Determine the [x, y] coordinate at the center of the cell enclosing the given text.  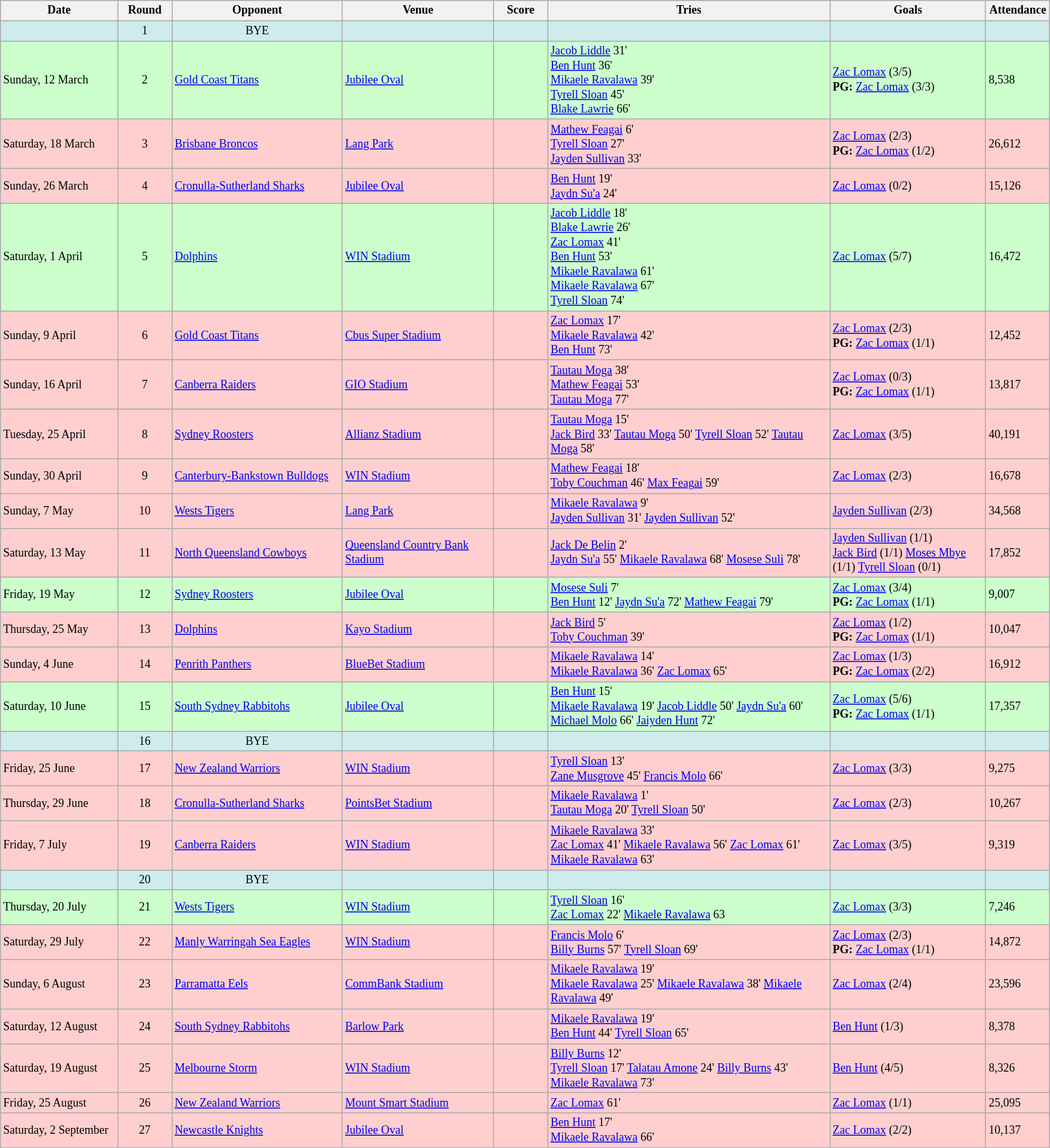
Score [521, 10]
Kayo Stadium [418, 630]
Thursday, 25 May [60, 630]
Zac Lomax 17' Mikaele Ravalawa 42' Ben Hunt 73' [689, 335]
7 [145, 384]
21 [145, 907]
Canterbury-Bankstown Bulldogs [257, 476]
Mosese Suli 7'Ben Hunt 12' Jaydn Su'a 72' Mathew Feagai 79' [689, 595]
BlueBet Stadium [418, 665]
Jayden Sullivan (1/1)Jack Bird (1/1) Moses Mbye (1/1) Tyrell Sloan (0/1) [908, 553]
Mathew Feagai 18'Toby Couchman 46' Max Feagai 59' [689, 476]
Mikaele Ravalawa 33'Zac Lomax 41' Mikaele Ravalawa 56' Zac Lomax 61' Mikaele Ravalawa 63' [689, 845]
9,007 [1018, 595]
Sunday, 4 June [60, 665]
Allianz Stadium [418, 434]
Tries [689, 10]
4 [145, 186]
12 [145, 595]
17,357 [1018, 706]
Mikaele Ravalawa 19'Mikaele Ravalawa 25' Mikaele Ravalawa 38' Mikaele Ravalawa 49' [689, 984]
Tautau Moga 38' Mathew Feagai 53' Tautau Moga 77' [689, 384]
Melbourne Storm [257, 1068]
Thursday, 20 July [60, 907]
19 [145, 845]
8 [145, 434]
Mikaele Ravalawa 1'Tautau Moga 20' Tyrell Sloan 50' [689, 803]
Zac Lomax (2/2) [908, 1131]
Parramatta Eels [257, 984]
Friday, 25 August [60, 1103]
25,095 [1018, 1103]
Jayden Sullivan (2/3) [908, 511]
Friday, 7 July [60, 845]
8,378 [1018, 1026]
Zac Lomax (1/2) PG: Zac Lomax (1/1) [908, 630]
Sunday, 12 March [60, 80]
Zac Lomax (1/3) PG: Zac Lomax (2/2) [908, 665]
Ben Hunt (1/3) [908, 1026]
Sunday, 6 August [60, 984]
PointsBet Stadium [418, 803]
Sunday, 7 May [60, 511]
9,275 [1018, 769]
Opponent [257, 10]
23,596 [1018, 984]
CommBank Stadium [418, 984]
26 [145, 1103]
Zac Lomax (5/6) PG: Zac Lomax (1/1) [908, 706]
Sunday, 30 April [60, 476]
2 [145, 80]
Zac Lomax 61' [689, 1103]
Jacob Liddle 18' Blake Lawrie 26' Zac Lomax 41' Ben Hunt 53' Mikaele Ravalawa 61' Mikaele Ravalawa 67' Tyrell Sloan 74' [689, 257]
Ben Hunt 15'Mikaele Ravalawa 19' Jacob Liddle 50' Jaydn Su'a 60' Michael Molo 66' Jaiyden Hunt 72' [689, 706]
10,137 [1018, 1131]
Tyrell Sloan 13'Zane Musgrove 45' Francis Molo 66' [689, 769]
Penrith Panthers [257, 665]
25 [145, 1068]
GIO Stadium [418, 384]
Mikaele Ravalawa 19'Ben Hunt 44' Tyrell Sloan 65' [689, 1026]
24 [145, 1026]
14,872 [1018, 942]
Mount Smart Stadium [418, 1103]
27 [145, 1131]
Saturday, 12 August [60, 1026]
Queensland Country Bank Stadium [418, 553]
3 [145, 144]
Brisbane Broncos [257, 144]
Sunday, 9 April [60, 335]
Tautau Moga 15'Jack Bird 33' Tautau Moga 50' Tyrell Sloan 52' Tautau Moga 58' [689, 434]
10,267 [1018, 803]
Venue [418, 10]
Sunday, 26 March [60, 186]
Ben Hunt 19' Jaydn Su'a 24' [689, 186]
10,047 [1018, 630]
Mathew Feagai 6' Tyrell Sloan 27' Jayden Sullivan 33' [689, 144]
9,319 [1018, 845]
Zac Lomax (1/1) [908, 1103]
40,191 [1018, 434]
18 [145, 803]
Barlow Park [418, 1026]
Tyrell Sloan 16'Zac Lomax 22' Mikaele Ravalawa 63 [689, 907]
Cbus Super Stadium [418, 335]
13 [145, 630]
Round [145, 10]
7,246 [1018, 907]
20 [145, 880]
14 [145, 665]
5 [145, 257]
16 [145, 742]
16,912 [1018, 665]
Jack De Belin 2'Jaydn Su'a 55' Mikaele Ravalawa 68' Mosese Suli 78' [689, 553]
1 [145, 31]
Saturday, 1 April [60, 257]
Date [60, 10]
Saturday, 18 March [60, 144]
Saturday, 29 July [60, 942]
Mikaele Ravalawa 14'Mikaele Ravalawa 36' Zac Lomax 65' [689, 665]
Zac Lomax (2/3) PG: Zac Lomax (1/2) [908, 144]
Saturday, 19 August [60, 1068]
15,126 [1018, 186]
13,817 [1018, 384]
23 [145, 984]
Zac Lomax (0/3) PG: Zac Lomax (1/1) [908, 384]
Jack Bird 5'Toby Couchman 39' [689, 630]
17,852 [1018, 553]
9 [145, 476]
Thursday, 29 June [60, 803]
12,452 [1018, 335]
Jacob Liddle 31' Ben Hunt 36' Mikaele Ravalawa 39' Tyrell Sloan 45' Blake Lawrie 66' [689, 80]
Friday, 19 May [60, 595]
17 [145, 769]
26,612 [1018, 144]
Ben Hunt (4/5) [908, 1068]
Sunday, 16 April [60, 384]
Zac Lomax (0/2) [908, 186]
11 [145, 553]
15 [145, 706]
Francis Molo 6'Billy Burns 57' Tyrell Sloan 69' [689, 942]
Saturday, 2 September [60, 1131]
Goals [908, 10]
34,568 [1018, 511]
North Queensland Cowboys [257, 553]
10 [145, 511]
16,472 [1018, 257]
Zac Lomax (5/7) [908, 257]
Tuesday, 25 April [60, 434]
Friday, 25 June [60, 769]
8,538 [1018, 80]
Zac Lomax (2/4) [908, 984]
6 [145, 335]
Mikaele Ravalawa 9'Jayden Sullivan 31' Jayden Sullivan 52' [689, 511]
Attendance [1018, 10]
Newcastle Knights [257, 1131]
16,678 [1018, 476]
Saturday, 13 May [60, 553]
Zac Lomax (3/5) PG: Zac Lomax (3/3) [908, 80]
8,326 [1018, 1068]
Saturday, 10 June [60, 706]
Manly Warringah Sea Eagles [257, 942]
Ben Hunt 17'Mikaele Ravalawa 66' [689, 1131]
22 [145, 942]
Billy Burns 12'Tyrell Sloan 17' Talatau Amone 24' Billy Burns 43' Mikaele Ravalawa 73' [689, 1068]
Zac Lomax (3/4) PG: Zac Lomax (1/1) [908, 595]
